Find where the given text appears and provide that cell's center as [x, y] coordinate. 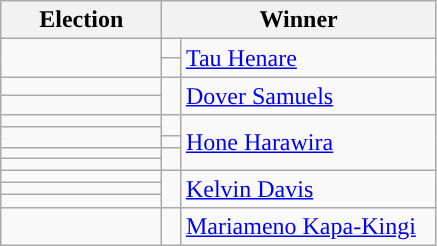
Dover Samuels [308, 96]
Kelvin Davis [308, 189]
Election [82, 20]
Mariameno Kapa-Kingi [308, 227]
Hone Harawira [308, 142]
Tau Henare [308, 58]
Winner [299, 20]
